Find where the given text appears and provide that cell's center as [X, Y] coordinate. 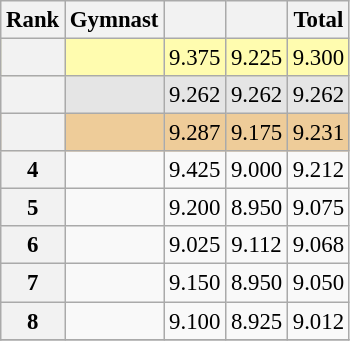
9.287 [195, 133]
8 [33, 321]
9.200 [195, 208]
9.150 [195, 283]
9.375 [195, 58]
5 [33, 208]
9.050 [318, 283]
9.212 [318, 170]
Gymnast [114, 20]
9.075 [318, 208]
Total [318, 20]
9.025 [195, 245]
9.225 [257, 58]
9.231 [318, 133]
4 [33, 170]
8.925 [257, 321]
9.100 [195, 321]
9.068 [318, 245]
6 [33, 245]
7 [33, 283]
9.112 [257, 245]
9.300 [318, 58]
9.425 [195, 170]
9.000 [257, 170]
Rank [33, 20]
9.175 [257, 133]
9.012 [318, 321]
